Return the (X, Y) coordinate for the center point of the cell that contains the specified text.  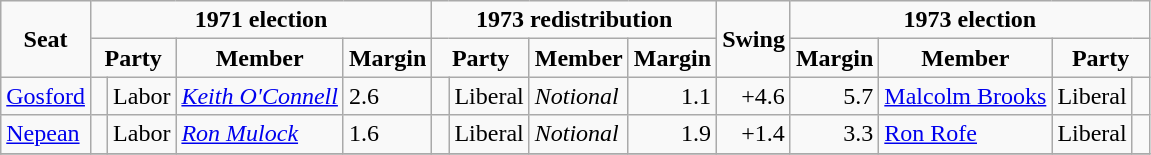
+4.6 (754, 96)
Swing (754, 39)
+1.4 (754, 134)
1.6 (387, 134)
2.6 (387, 96)
3.3 (834, 134)
1.9 (672, 134)
Ron Mulock (260, 134)
1971 election (260, 20)
Nepean (46, 134)
Ron Rofe (966, 134)
Seat (46, 39)
1.1 (672, 96)
Gosford (46, 96)
1973 election (970, 20)
5.7 (834, 96)
Malcolm Brooks (966, 96)
1973 redistribution (574, 20)
Keith O'Connell (260, 96)
